Find where the given text appears and provide that cell's center as [X, Y] coordinate. 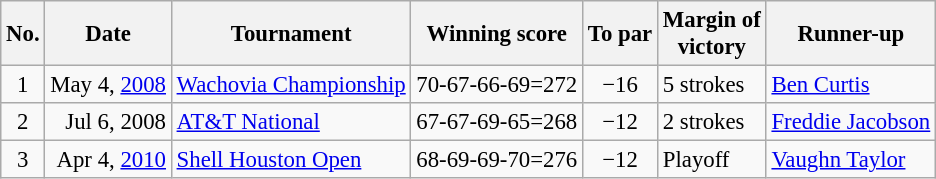
1 [23, 85]
Freddie Jacobson [850, 122]
2 [23, 122]
Shell Houston Open [291, 160]
Winning score [497, 34]
Apr 4, 2010 [108, 160]
3 [23, 160]
Tournament [291, 34]
68-69-69-70=276 [497, 160]
2 strokes [712, 122]
AT&T National [291, 122]
Ben Curtis [850, 85]
Playoff [712, 160]
Vaughn Taylor [850, 160]
Margin ofvictory [712, 34]
Jul 6, 2008 [108, 122]
67-67-69-65=268 [497, 122]
To par [620, 34]
70-67-66-69=272 [497, 85]
May 4, 2008 [108, 85]
5 strokes [712, 85]
Wachovia Championship [291, 85]
−16 [620, 85]
No. [23, 34]
Date [108, 34]
Runner-up [850, 34]
